Locate the cell with the specified text and output its (X, Y) center coordinate. 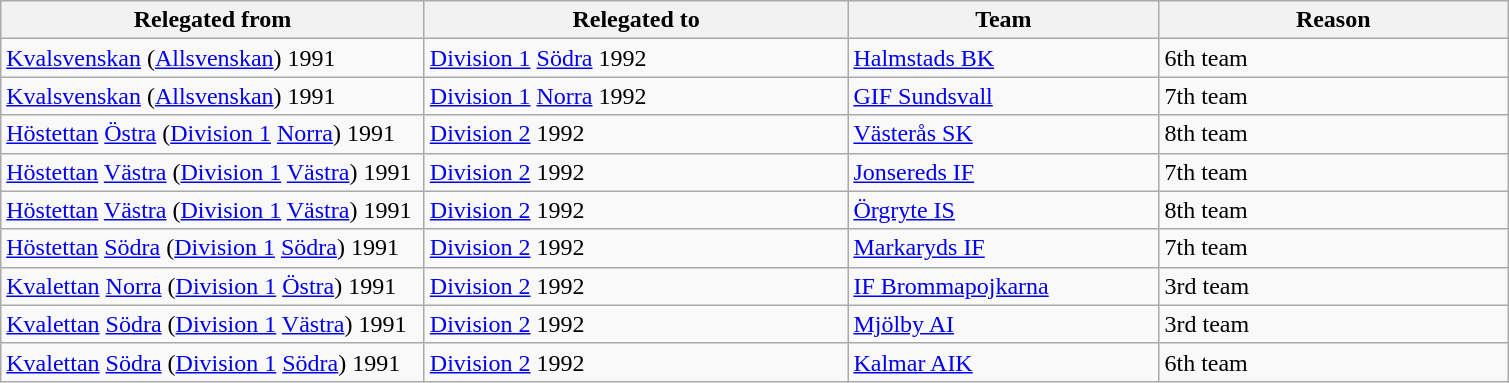
Team (1004, 20)
Kalmar AIK (1004, 362)
Markaryds IF (1004, 248)
Reason (1334, 20)
Höstettan Södra (Division 1 Södra) 1991 (213, 248)
Mjölby AI (1004, 324)
Kvalettan Södra (Division 1 Västra) 1991 (213, 324)
Västerås SK (1004, 134)
Division 1 Södra 1992 (636, 58)
Kvalettan Södra (Division 1 Södra) 1991 (213, 362)
Kvalettan Norra (Division 1 Östra) 1991 (213, 286)
Relegated from (213, 20)
Höstettan Östra (Division 1 Norra) 1991 (213, 134)
IF Brommapojkarna (1004, 286)
Relegated to (636, 20)
Örgryte IS (1004, 210)
Halmstads BK (1004, 58)
GIF Sundsvall (1004, 96)
Division 1 Norra 1992 (636, 96)
Jonsereds IF (1004, 172)
